Determine the [X, Y] coordinate at the center of the cell enclosing the given text.  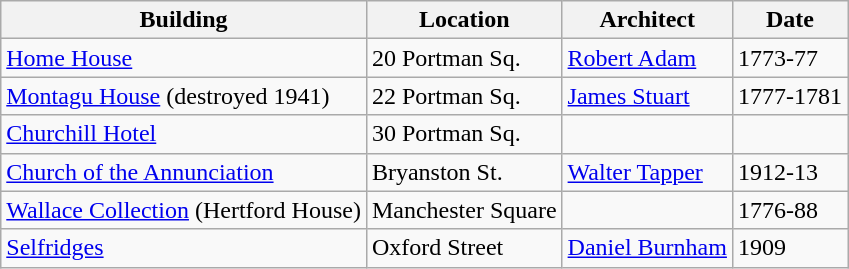
Oxford Street [464, 248]
Date [790, 20]
Architect [647, 20]
Bryanston St. [464, 172]
Location [464, 20]
Manchester Square [464, 210]
Walter Tapper [647, 172]
Selfridges [184, 248]
20 Portman Sq. [464, 58]
Daniel Burnham [647, 248]
1777-1781 [790, 96]
Robert Adam [647, 58]
22 Portman Sq. [464, 96]
Montagu House (destroyed 1941) [184, 96]
Churchill Hotel [184, 134]
30 Portman Sq. [464, 134]
1912-13 [790, 172]
Home House [184, 58]
Building [184, 20]
James Stuart [647, 96]
Wallace Collection (Hertford House) [184, 210]
Church of the Annunciation [184, 172]
1776-88 [790, 210]
1909 [790, 248]
1773-77 [790, 58]
